From the cell containing the given text, extract its center point as [X, Y] coordinate. 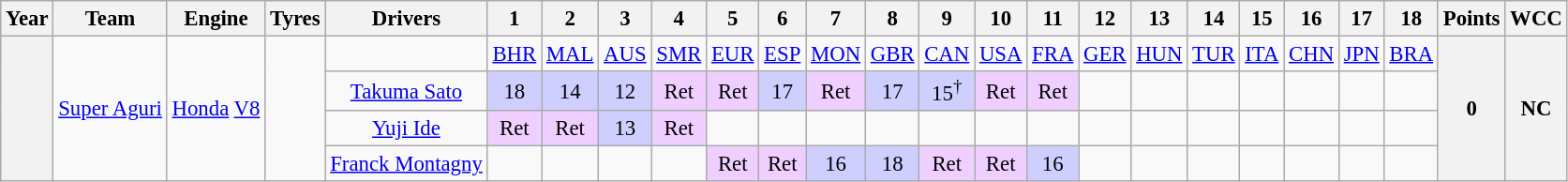
JPN [1361, 54]
Tyres [295, 19]
CAN [947, 54]
Engine [216, 19]
Super Aguri [111, 109]
TUR [1214, 54]
Year [27, 19]
8 [892, 19]
SMR [679, 54]
3 [625, 19]
FRA [1053, 54]
9 [947, 19]
GBR [892, 54]
MAL [570, 54]
Honda V8 [216, 109]
WCC [1536, 19]
MON [836, 54]
GER [1105, 54]
11 [1053, 19]
Yuji Ide [407, 129]
AUS [625, 54]
ITA [1262, 54]
15† [947, 91]
4 [679, 19]
CHN [1312, 54]
USA [1001, 54]
15 [1262, 19]
Takuma Sato [407, 91]
Team [111, 19]
HUN [1159, 54]
6 [783, 19]
7 [836, 19]
1 [514, 19]
NC [1536, 109]
5 [733, 19]
BHR [514, 54]
BRA [1411, 54]
Franck Montagny [407, 164]
Points [1471, 19]
10 [1001, 19]
ESP [783, 54]
0 [1471, 109]
2 [570, 19]
Drivers [407, 19]
EUR [733, 54]
